Provide the [x, y] coordinate of the cell's center where the given text is located.  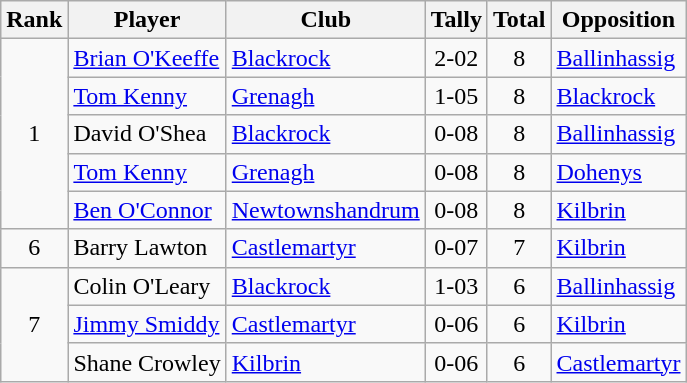
Total [519, 20]
Jimmy Smiddy [147, 324]
0-07 [456, 248]
Newtownshandrum [326, 210]
Rank [34, 20]
Opposition [618, 20]
1-03 [456, 286]
1 [34, 134]
Ben O'Connor [147, 210]
Colin O'Leary [147, 286]
David O'Shea [147, 134]
Club [326, 20]
2-02 [456, 58]
Brian O'Keeffe [147, 58]
Dohenys [618, 172]
1-05 [456, 96]
Shane Crowley [147, 362]
Tally [456, 20]
Barry Lawton [147, 248]
Player [147, 20]
